For the text-containing cell, return its midpoint in (x, y) coordinate format. 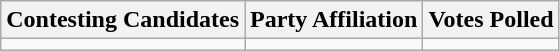
Party Affiliation (334, 20)
Contesting Candidates (123, 20)
Votes Polled (491, 20)
